Determine the [X, Y] coordinate at the center of the cell enclosing the given text.  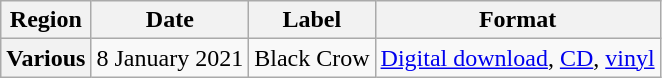
8 January 2021 [170, 58]
Various [46, 58]
Digital download, CD, vinyl [518, 58]
Region [46, 20]
Format [518, 20]
Black Crow [312, 58]
Date [170, 20]
Label [312, 20]
